Locate the cell with the specified text and output its (x, y) center coordinate. 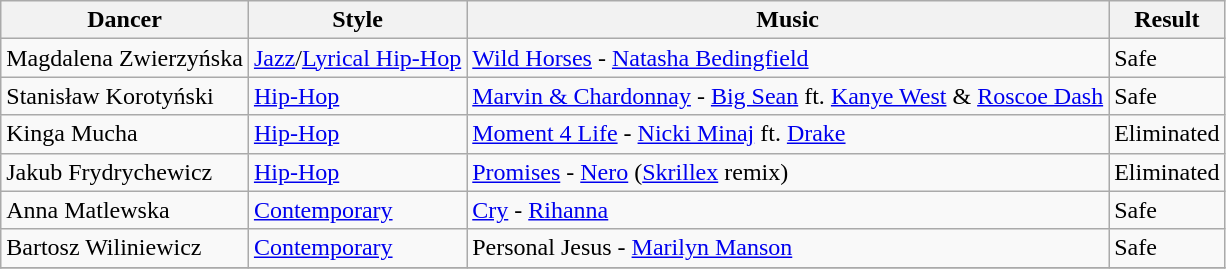
Promises - Nero (Skrillex remix) (788, 172)
Kinga Mucha (125, 134)
Moment 4 Life - Nicki Minaj ft. Drake (788, 134)
Wild Horses - Natasha Bedingfield (788, 58)
Bartosz Wiliniewicz (125, 248)
Jazz/Lyrical Hip-Hop (357, 58)
Anna Matlewska (125, 210)
Style (357, 20)
Result (1167, 20)
Music (788, 20)
Personal Jesus - Marilyn Manson (788, 248)
Jakub Frydrychewicz (125, 172)
Magdalena Zwierzyńska (125, 58)
Cry - Rihanna (788, 210)
Dancer (125, 20)
Stanisław Korotyński (125, 96)
Marvin & Chardonnay - Big Sean ft. Kanye West & Roscoe Dash (788, 96)
